Capture the cell that displays the provided text and extract its [X, Y] central coordinate. 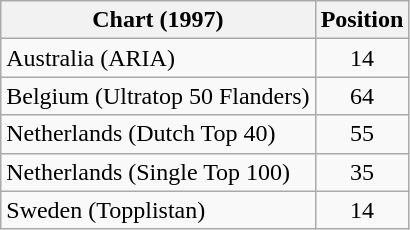
35 [362, 172]
Belgium (Ultratop 50 Flanders) [158, 96]
Position [362, 20]
55 [362, 134]
Netherlands (Single Top 100) [158, 172]
Netherlands (Dutch Top 40) [158, 134]
Sweden (Topplistan) [158, 210]
Chart (1997) [158, 20]
Australia (ARIA) [158, 58]
64 [362, 96]
